Output the [x, y] coordinate of the center of the cell containing the given text.  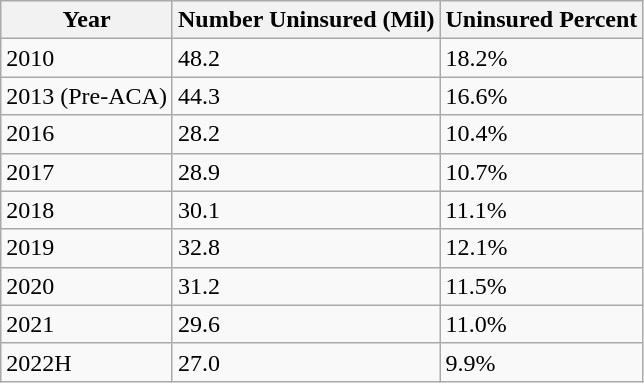
18.2% [542, 58]
2022H [87, 362]
2010 [87, 58]
2018 [87, 210]
10.7% [542, 172]
16.6% [542, 96]
27.0 [306, 362]
32.8 [306, 248]
29.6 [306, 324]
11.5% [542, 286]
2013 (Pre-ACA) [87, 96]
Year [87, 20]
Number Uninsured (Mil) [306, 20]
9.9% [542, 362]
28.2 [306, 134]
10.4% [542, 134]
12.1% [542, 248]
31.2 [306, 286]
11.0% [542, 324]
48.2 [306, 58]
2017 [87, 172]
2016 [87, 134]
2021 [87, 324]
2020 [87, 286]
11.1% [542, 210]
2019 [87, 248]
Uninsured Percent [542, 20]
30.1 [306, 210]
28.9 [306, 172]
44.3 [306, 96]
